Scan for the cell matching the given text and deliver its (x, y) coordinate at center. 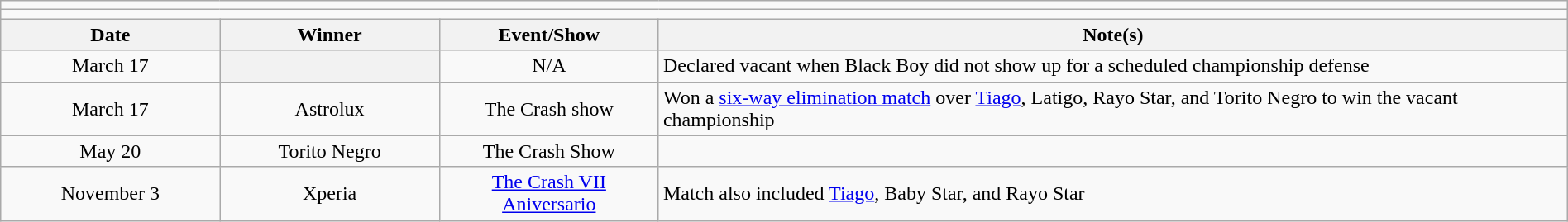
Xperia (329, 193)
Match also included Tiago, Baby Star, and Rayo Star (1113, 193)
Won a six-way elimination match over Tiago, Latigo, Rayo Star, and Torito Negro to win the vacant championship (1113, 109)
May 20 (111, 151)
N/A (549, 66)
The Crash VII Aniversario (549, 193)
November 3 (111, 193)
Date (111, 35)
Declared vacant when Black Boy did not show up for a scheduled championship defense (1113, 66)
Astrolux (329, 109)
Note(s) (1113, 35)
The Crash show (549, 109)
Winner (329, 35)
Event/Show (549, 35)
Torito Negro (329, 151)
The Crash Show (549, 151)
